Detect which cell encompasses the target text, then output its (X, Y) center coordinate. 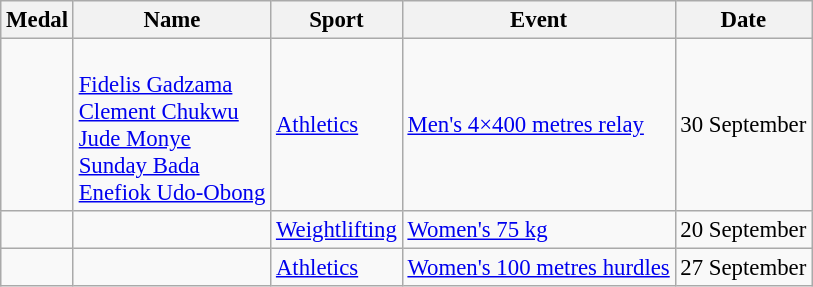
Event (538, 20)
Date (743, 20)
30 September (743, 126)
Name (172, 20)
Women's 75 kg (538, 230)
20 September (743, 230)
27 September (743, 268)
Sport (337, 20)
Fidelis GadzamaClement ChukwuJude MonyeSunday BadaEnefiok Udo-Obong (172, 126)
Weightlifting (337, 230)
Women's 100 metres hurdles (538, 268)
Medal (38, 20)
Men's 4×400 metres relay (538, 126)
